Provide the (X, Y) coordinate of the cell's center where the given text is located.  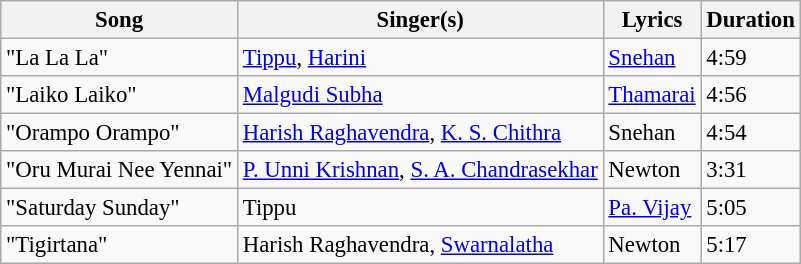
Harish Raghavendra, Swarnalatha (420, 245)
"Oru Murai Nee Yennai" (120, 170)
3:31 (750, 170)
Tippu (420, 208)
Song (120, 20)
5:17 (750, 245)
Thamarai (652, 95)
4:56 (750, 95)
4:59 (750, 58)
"Tigirtana" (120, 245)
Lyrics (652, 20)
Malgudi Subha (420, 95)
Tippu, Harini (420, 58)
"Orampo Orampo" (120, 133)
5:05 (750, 208)
"Saturday Sunday" (120, 208)
P. Unni Krishnan, S. A. Chandrasekhar (420, 170)
Pa. Vijay (652, 208)
"Laiko Laiko" (120, 95)
Singer(s) (420, 20)
Duration (750, 20)
"La La La" (120, 58)
4:54 (750, 133)
Harish Raghavendra, K. S. Chithra (420, 133)
